Scan for the cell matching the given text and deliver its [X, Y] coordinate at center. 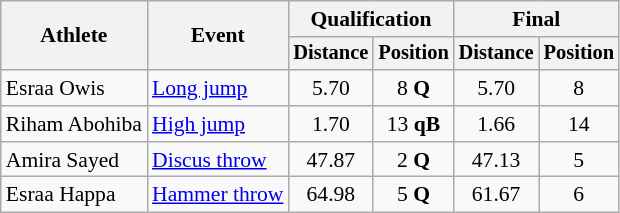
Qualification [370, 19]
Event [218, 36]
Esraa Owis [74, 88]
1.70 [330, 124]
2 Q [413, 160]
61.67 [496, 195]
Hammer throw [218, 195]
13 qB [413, 124]
8 Q [413, 88]
64.98 [330, 195]
Riham Abohiba [74, 124]
1.66 [496, 124]
8 [579, 88]
Amira Sayed [74, 160]
Final [536, 19]
Athlete [74, 36]
47.13 [496, 160]
Long jump [218, 88]
High jump [218, 124]
5 [579, 160]
47.87 [330, 160]
Esraa Happa [74, 195]
5 Q [413, 195]
6 [579, 195]
Discus throw [218, 160]
14 [579, 124]
